Extract the (X, Y) coordinate from the center of the cell holding the provided text.  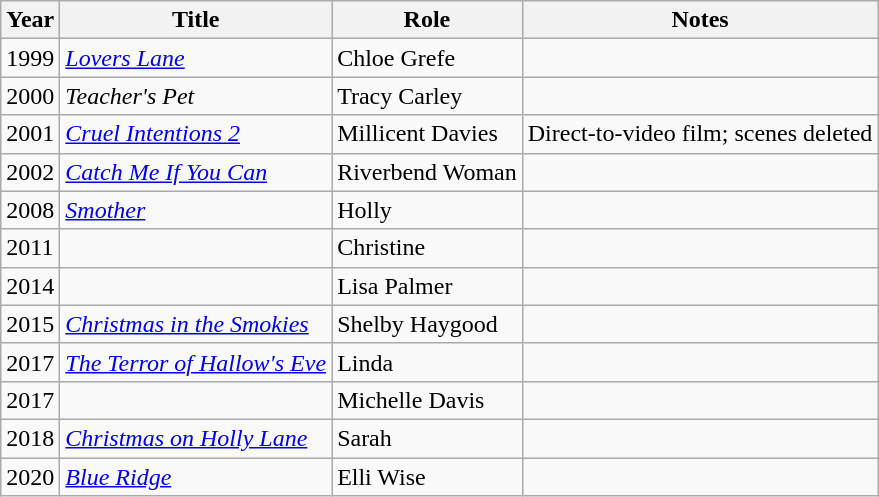
Sarah (428, 438)
Lovers Lane (196, 58)
Christmas in the Smokies (196, 324)
1999 (30, 58)
Cruel Intentions 2 (196, 134)
2014 (30, 286)
2011 (30, 248)
Shelby Haygood (428, 324)
Linda (428, 362)
Millicent Davies (428, 134)
2002 (30, 172)
Teacher's Pet (196, 96)
2015 (30, 324)
2000 (30, 96)
Michelle Davis (428, 400)
Riverbend Woman (428, 172)
2008 (30, 210)
Elli Wise (428, 477)
Title (196, 20)
The Terror of Hallow's Eve (196, 362)
2001 (30, 134)
Christine (428, 248)
Notes (700, 20)
2018 (30, 438)
Chloe Grefe (428, 58)
2020 (30, 477)
Lisa Palmer (428, 286)
Catch Me If You Can (196, 172)
Christmas on Holly Lane (196, 438)
Tracy Carley (428, 96)
Blue Ridge (196, 477)
Year (30, 20)
Holly (428, 210)
Smother (196, 210)
Direct-to-video film; scenes deleted (700, 134)
Role (428, 20)
